Determine the (x, y) coordinate at the center of the cell enclosing the given text.  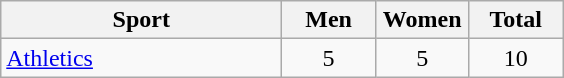
Total (516, 20)
Women (422, 20)
Men (329, 20)
Athletics (142, 58)
Sport (142, 20)
10 (516, 58)
